Search for the cell housing the specified text and yield its [x, y] center coordinate. 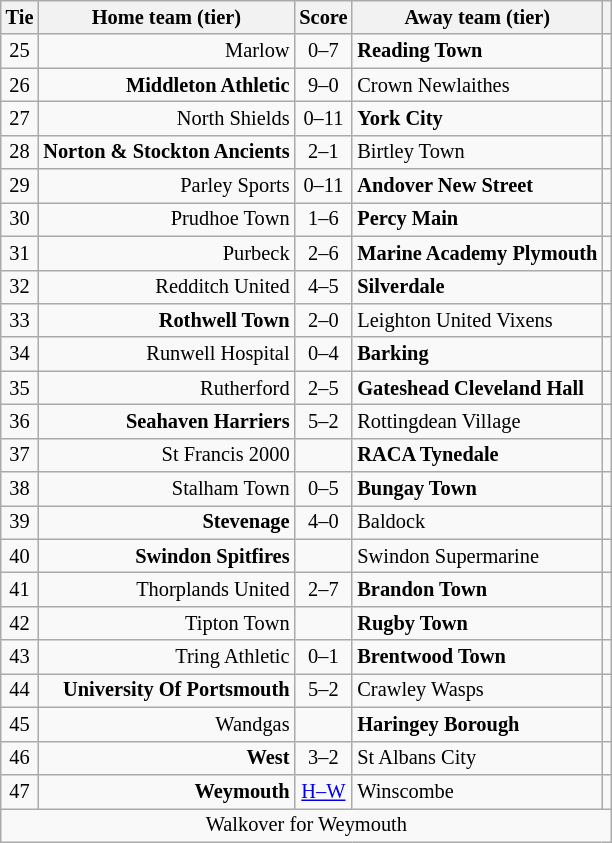
4–0 [323, 522]
York City [477, 118]
2–0 [323, 320]
Barking [477, 354]
Swindon Spitfires [166, 556]
32 [20, 287]
Haringey Borough [477, 724]
39 [20, 522]
Redditch United [166, 287]
Stevenage [166, 522]
RACA Tynedale [477, 455]
Parley Sports [166, 186]
Crown Newlaithes [477, 85]
West [166, 758]
Seahaven Harriers [166, 421]
Gateshead Cleveland Hall [477, 388]
35 [20, 388]
Stalham Town [166, 489]
36 [20, 421]
0–7 [323, 51]
28 [20, 152]
Winscombe [477, 791]
29 [20, 186]
43 [20, 657]
Score [323, 17]
University Of Portsmouth [166, 690]
Rugby Town [477, 623]
St Francis 2000 [166, 455]
Marine Academy Plymouth [477, 253]
Silverdale [477, 287]
Home team (tier) [166, 17]
Middleton Athletic [166, 85]
2–5 [323, 388]
38 [20, 489]
Brentwood Town [477, 657]
Tipton Town [166, 623]
41 [20, 589]
3–2 [323, 758]
31 [20, 253]
Norton & Stockton Ancients [166, 152]
Andover New Street [477, 186]
Percy Main [477, 219]
Walkover for Weymouth [306, 825]
Brandon Town [477, 589]
4–5 [323, 287]
Thorplands United [166, 589]
40 [20, 556]
33 [20, 320]
37 [20, 455]
27 [20, 118]
Rothwell Town [166, 320]
Birtley Town [477, 152]
Swindon Supermarine [477, 556]
Prudhoe Town [166, 219]
34 [20, 354]
0–4 [323, 354]
Weymouth [166, 791]
26 [20, 85]
North Shields [166, 118]
46 [20, 758]
Reading Town [477, 51]
0–5 [323, 489]
Away team (tier) [477, 17]
Bungay Town [477, 489]
42 [20, 623]
H–W [323, 791]
St Albans City [477, 758]
2–7 [323, 589]
Runwell Hospital [166, 354]
Crawley Wasps [477, 690]
1–6 [323, 219]
Wandgas [166, 724]
2–6 [323, 253]
Tie [20, 17]
44 [20, 690]
25 [20, 51]
47 [20, 791]
0–1 [323, 657]
30 [20, 219]
Tring Athletic [166, 657]
Rottingdean Village [477, 421]
Baldock [477, 522]
2–1 [323, 152]
9–0 [323, 85]
45 [20, 724]
Leighton United Vixens [477, 320]
Purbeck [166, 253]
Marlow [166, 51]
Rutherford [166, 388]
